Extract the (X, Y) coordinate from the center of the cell holding the provided text.  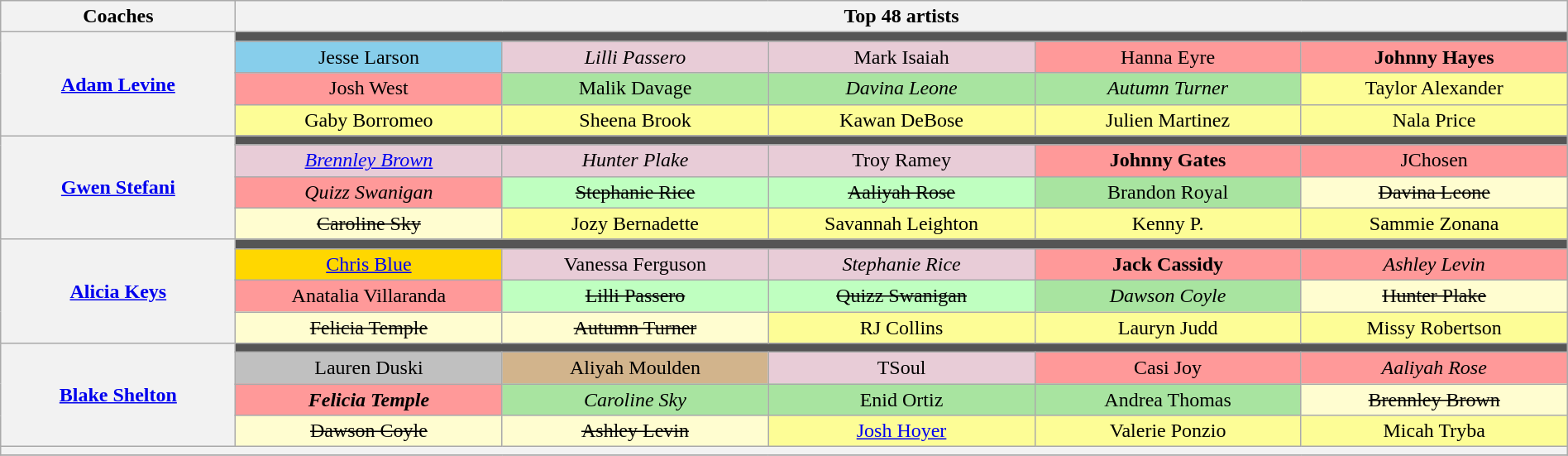
Casi Joy (1168, 368)
Savannah Leighton (901, 223)
Sheena Brook (635, 120)
Taylor Alexander (1434, 89)
Vanessa Ferguson (635, 264)
Aliyah Moulden (635, 368)
Jack Cassidy (1168, 264)
Nala Price (1434, 120)
TSoul (901, 368)
Jozy Bernadette (635, 223)
Sammie Zonana (1434, 223)
Chris Blue (369, 264)
Gwen Stefani (118, 187)
Adam Levine (118, 84)
Jesse Larson (369, 57)
Alicia Keys (118, 291)
Coaches (118, 17)
RJ Collins (901, 327)
Malik Davage (635, 89)
Blake Shelton (118, 396)
Kenny P. (1168, 223)
Lauryn Judd (1168, 327)
Hanna Eyre (1168, 57)
Mark Isaiah (901, 57)
Missy Robertson (1434, 327)
Anatalia Villaranda (369, 295)
Josh West (369, 89)
Brandon Royal (1168, 192)
Kawan DeBose (901, 120)
Enid Ortiz (901, 400)
Josh Hoyer (901, 431)
Lauren Duski (369, 368)
Troy Ramey (901, 161)
Julien Martinez (1168, 120)
JChosen (1434, 161)
Gaby Borromeo (369, 120)
Micah Tryba (1434, 431)
Johnny Gates (1168, 161)
Top 48 artists (901, 17)
Johnny Hayes (1434, 57)
Andrea Thomas (1168, 400)
Valerie Ponzio (1168, 431)
